Detect which cell encompasses the target text, then output its (X, Y) center coordinate. 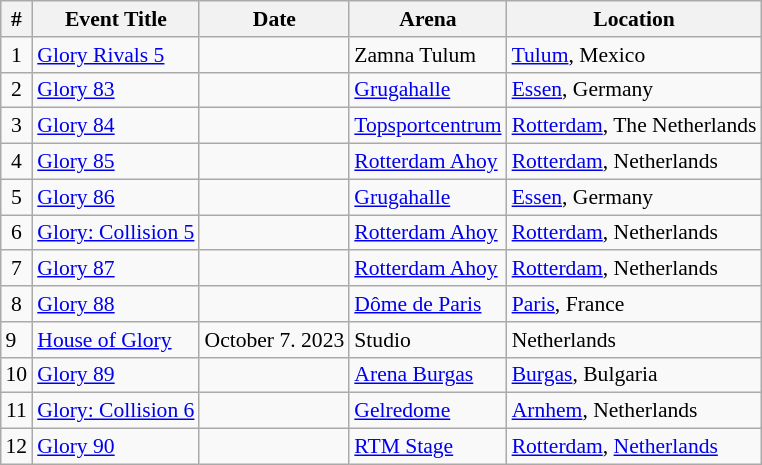
4 (17, 162)
Glory Rivals 5 (116, 55)
10 (17, 375)
Glory 89 (116, 375)
House of Glory (116, 340)
Glory: Collision 5 (116, 233)
6 (17, 233)
Glory 88 (116, 304)
Paris, France (634, 304)
Studio (428, 340)
Glory 90 (116, 447)
# (17, 19)
Arnhem, Netherlands (634, 411)
Gelredome (428, 411)
October 7. 2023 (274, 340)
Arena Burgas (428, 375)
11 (17, 411)
RTM Stage (428, 447)
Glory: Collision 6 (116, 411)
Arena (428, 19)
Rotterdam, The Netherlands (634, 126)
Zamna Tulum (428, 55)
Burgas, Bulgaria (634, 375)
7 (17, 269)
12 (17, 447)
Glory 86 (116, 197)
Dôme de Paris (428, 304)
Event Title (116, 19)
Glory 83 (116, 90)
Date (274, 19)
8 (17, 304)
Location (634, 19)
Topsportcentrum (428, 126)
9 (17, 340)
Tulum, Mexico (634, 55)
3 (17, 126)
2 (17, 90)
5 (17, 197)
1 (17, 55)
Glory 84 (116, 126)
Glory 87 (116, 269)
Netherlands (634, 340)
Glory 85 (116, 162)
